Locate the cell with the specified text and output its (X, Y) center coordinate. 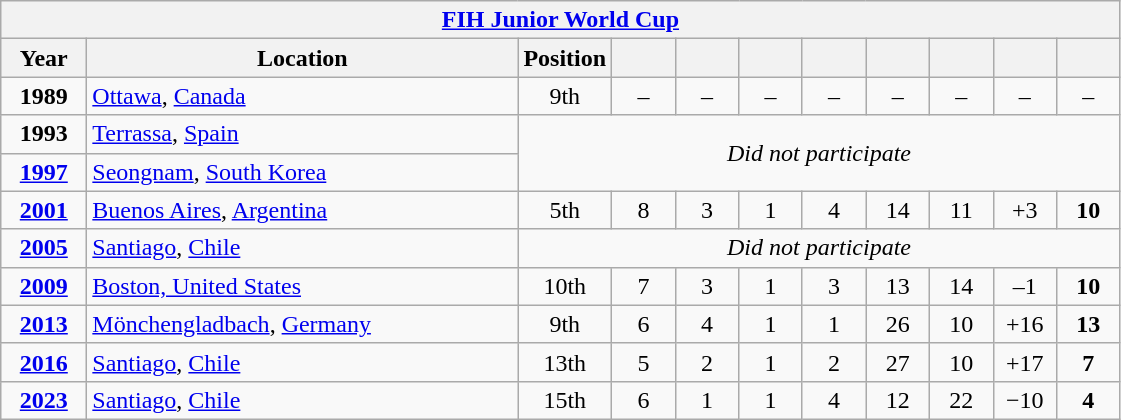
5th (565, 210)
1997 (44, 172)
10th (565, 286)
26 (898, 324)
FIH Junior World Cup (560, 20)
2001 (44, 210)
+16 (1025, 324)
2016 (44, 362)
2023 (44, 400)
Ottawa, Canada (302, 96)
22 (961, 400)
8 (644, 210)
Seongnam, South Korea (302, 172)
Terrassa, Spain (302, 134)
+17 (1025, 362)
11 (961, 210)
1993 (44, 134)
2013 (44, 324)
Location (302, 58)
12 (898, 400)
−10 (1025, 400)
Mönchengladbach, Germany (302, 324)
–1 (1025, 286)
Boston, United States (302, 286)
2009 (44, 286)
1989 (44, 96)
2005 (44, 248)
+3 (1025, 210)
15th (565, 400)
Year (44, 58)
Buenos Aires, Argentina (302, 210)
Position (565, 58)
5 (644, 362)
13th (565, 362)
27 (898, 362)
